For the text-containing cell, return its midpoint in [X, Y] coordinate format. 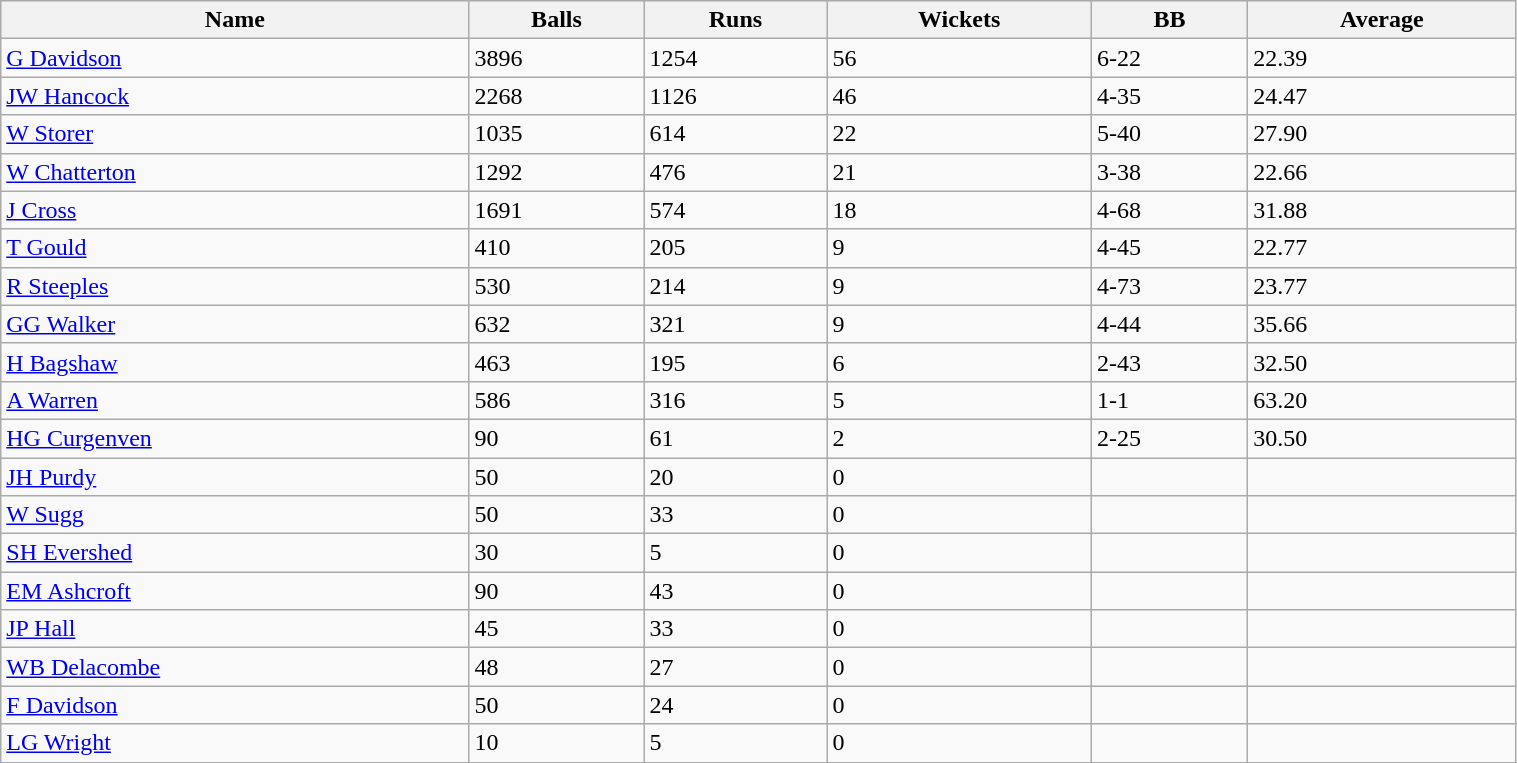
63.20 [1382, 400]
43 [736, 591]
1292 [556, 172]
22.66 [1382, 172]
476 [736, 172]
2-25 [1169, 438]
H Bagshaw [235, 362]
1035 [556, 134]
1-1 [1169, 400]
JP Hall [235, 629]
31.88 [1382, 210]
F Davidson [235, 705]
24.47 [1382, 96]
SH Evershed [235, 553]
T Gould [235, 248]
J Cross [235, 210]
22.77 [1382, 248]
EM Ashcroft [235, 591]
632 [556, 324]
G Davidson [235, 58]
18 [960, 210]
2 [960, 438]
410 [556, 248]
22.39 [1382, 58]
20 [736, 477]
1254 [736, 58]
24 [736, 705]
JH Purdy [235, 477]
35.66 [1382, 324]
1691 [556, 210]
WB Delacombe [235, 667]
61 [736, 438]
Wickets [960, 20]
2268 [556, 96]
6-22 [1169, 58]
530 [556, 286]
321 [736, 324]
Name [235, 20]
614 [736, 134]
Runs [736, 20]
316 [736, 400]
4-35 [1169, 96]
214 [736, 286]
23.77 [1382, 286]
56 [960, 58]
45 [556, 629]
463 [556, 362]
4-45 [1169, 248]
4-73 [1169, 286]
LG Wright [235, 743]
21 [960, 172]
6 [960, 362]
22 [960, 134]
A Warren [235, 400]
10 [556, 743]
205 [736, 248]
3-38 [1169, 172]
5-40 [1169, 134]
W Sugg [235, 515]
BB [1169, 20]
27 [736, 667]
48 [556, 667]
32.50 [1382, 362]
574 [736, 210]
R Steeples [235, 286]
Balls [556, 20]
30.50 [1382, 438]
GG Walker [235, 324]
1126 [736, 96]
27.90 [1382, 134]
195 [736, 362]
46 [960, 96]
2-43 [1169, 362]
W Chatterton [235, 172]
30 [556, 553]
4-44 [1169, 324]
Average [1382, 20]
W Storer [235, 134]
3896 [556, 58]
JW Hancock [235, 96]
HG Curgenven [235, 438]
586 [556, 400]
4-68 [1169, 210]
